Identify which cell holds the provided text, then report its [X, Y] central coordinate. 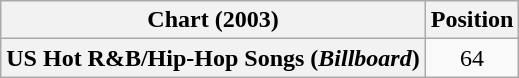
Position [472, 20]
64 [472, 58]
US Hot R&B/Hip-Hop Songs (Billboard) [213, 58]
Chart (2003) [213, 20]
